Pinpoint the cell where the given text exists, returning its [x, y] midpoint coordinate. 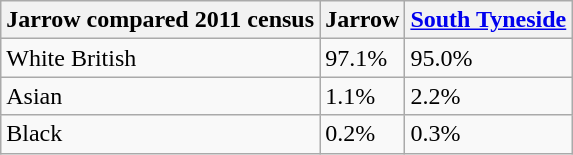
Jarrow compared 2011 census [160, 20]
Black [160, 134]
Jarrow [362, 20]
2.2% [488, 96]
South Tyneside [488, 20]
White British [160, 58]
97.1% [362, 58]
95.0% [488, 58]
0.2% [362, 134]
Asian [160, 96]
1.1% [362, 96]
0.3% [488, 134]
